Pinpoint the cell where the given text exists, returning its [X, Y] midpoint coordinate. 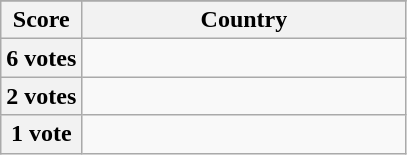
1 vote [42, 134]
Score [42, 20]
2 votes [42, 96]
6 votes [42, 58]
Country [244, 20]
